Extract the [x, y] coordinate from the center of the cell holding the provided text.  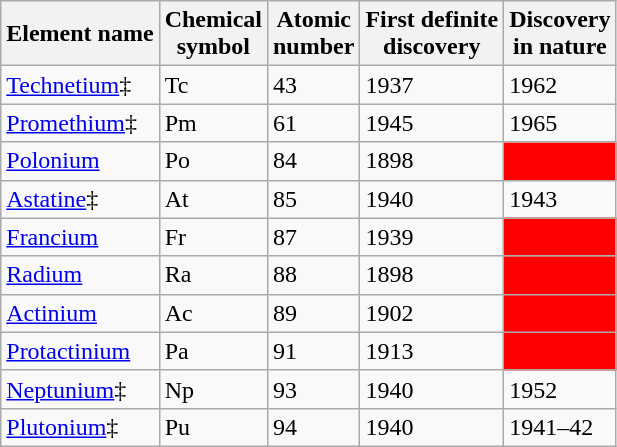
43 [313, 85]
Element name [80, 34]
1945 [432, 123]
Chemicalsymbol [213, 34]
Pu [213, 427]
Neptunium‡ [80, 389]
Radium [80, 275]
Ac [213, 313]
Atomicnumber [313, 34]
94 [313, 427]
85 [313, 199]
1937 [432, 85]
1902 [432, 313]
1943 [560, 199]
Plutonium‡ [80, 427]
88 [313, 275]
Technetium‡ [80, 85]
Np [213, 389]
89 [313, 313]
Polonium [80, 161]
Protactinium [80, 351]
93 [313, 389]
Ra [213, 275]
Francium [80, 237]
1939 [432, 237]
Tc [213, 85]
1913 [432, 351]
At [213, 199]
91 [313, 351]
84 [313, 161]
First definitediscovery [432, 34]
Pa [213, 351]
Actinium [80, 313]
1962 [560, 85]
1965 [560, 123]
Promethium‡ [80, 123]
87 [313, 237]
Discoveryin nature [560, 34]
Astatine‡ [80, 199]
61 [313, 123]
Po [213, 161]
Fr [213, 237]
Pm [213, 123]
1952 [560, 389]
1941–42 [560, 427]
